Identify which cell holds the provided text, then report its [X, Y] central coordinate. 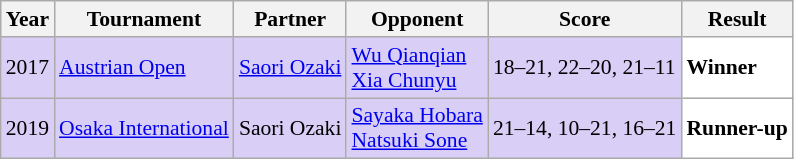
Austrian Open [144, 68]
18–21, 22–20, 21–11 [585, 68]
2019 [28, 128]
Tournament [144, 19]
Osaka International [144, 128]
2017 [28, 68]
Result [736, 19]
Winner [736, 68]
Runner-up [736, 128]
Wu Qianqian Xia Chunyu [416, 68]
21–14, 10–21, 16–21 [585, 128]
Year [28, 19]
Score [585, 19]
Opponent [416, 19]
Partner [290, 19]
Sayaka Hobara Natsuki Sone [416, 128]
